Extract the [X, Y] coordinate from the center of the cell holding the provided text.  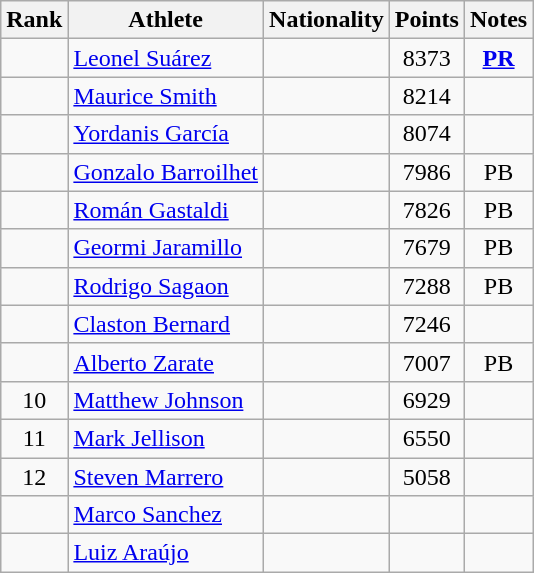
Geormi Jaramillo [166, 248]
Román Gastaldi [166, 210]
8373 [426, 58]
Claston Bernard [166, 324]
7246 [426, 324]
Maurice Smith [166, 96]
Nationality [327, 20]
Luiz Araújo [166, 553]
7679 [426, 248]
Alberto Zarate [166, 362]
8214 [426, 96]
7826 [426, 210]
Matthew Johnson [166, 400]
8074 [426, 134]
7007 [426, 362]
Rodrigo Sagaon [166, 286]
7288 [426, 286]
Yordanis García [166, 134]
12 [34, 477]
Leonel Suárez [166, 58]
6929 [426, 400]
Rank [34, 20]
5058 [426, 477]
7986 [426, 172]
11 [34, 438]
Gonzalo Barroilhet [166, 172]
Points [426, 20]
PR [498, 58]
Athlete [166, 20]
6550 [426, 438]
Notes [498, 20]
10 [34, 400]
Steven Marrero [166, 477]
Marco Sanchez [166, 515]
Mark Jellison [166, 438]
